Locate the cell with the specified text and output its [x, y] center coordinate. 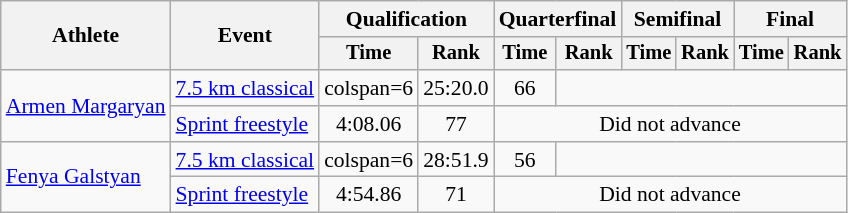
4:08.06 [368, 124]
Event [246, 36]
Qualification [406, 19]
Athlete [86, 36]
25:20.0 [456, 88]
Quarterfinal [558, 19]
4:54.86 [368, 195]
56 [525, 160]
Semifinal [677, 19]
Final [790, 19]
71 [456, 195]
77 [456, 124]
Armen Margaryan [86, 106]
28:51.9 [456, 160]
Fenya Galstyan [86, 178]
66 [525, 88]
